From the cell containing the given text, extract its center point as (X, Y) coordinate. 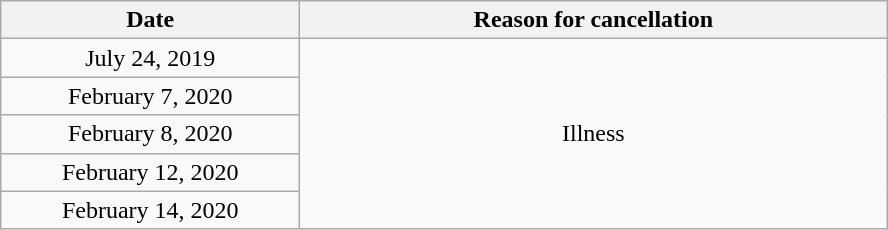
Reason for cancellation (594, 20)
Date (150, 20)
Illness (594, 134)
February 12, 2020 (150, 172)
February 14, 2020 (150, 210)
February 7, 2020 (150, 96)
February 8, 2020 (150, 134)
July 24, 2019 (150, 58)
